Find where the given text appears and provide that cell's center as [x, y] coordinate. 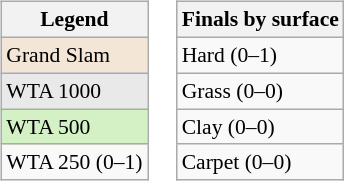
Clay (0–0) [260, 127]
Grand Slam [74, 55]
WTA 500 [74, 127]
WTA 1000 [74, 91]
Carpet (0–0) [260, 162]
Hard (0–1) [260, 55]
WTA 250 (0–1) [74, 162]
Grass (0–0) [260, 91]
Legend [74, 20]
Finals by surface [260, 20]
